Find where the given text appears and provide that cell's center as (x, y) coordinate. 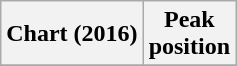
Peakposition (189, 34)
Chart (2016) (72, 34)
